Extract the [x, y] coordinate from the center of the cell holding the provided text.  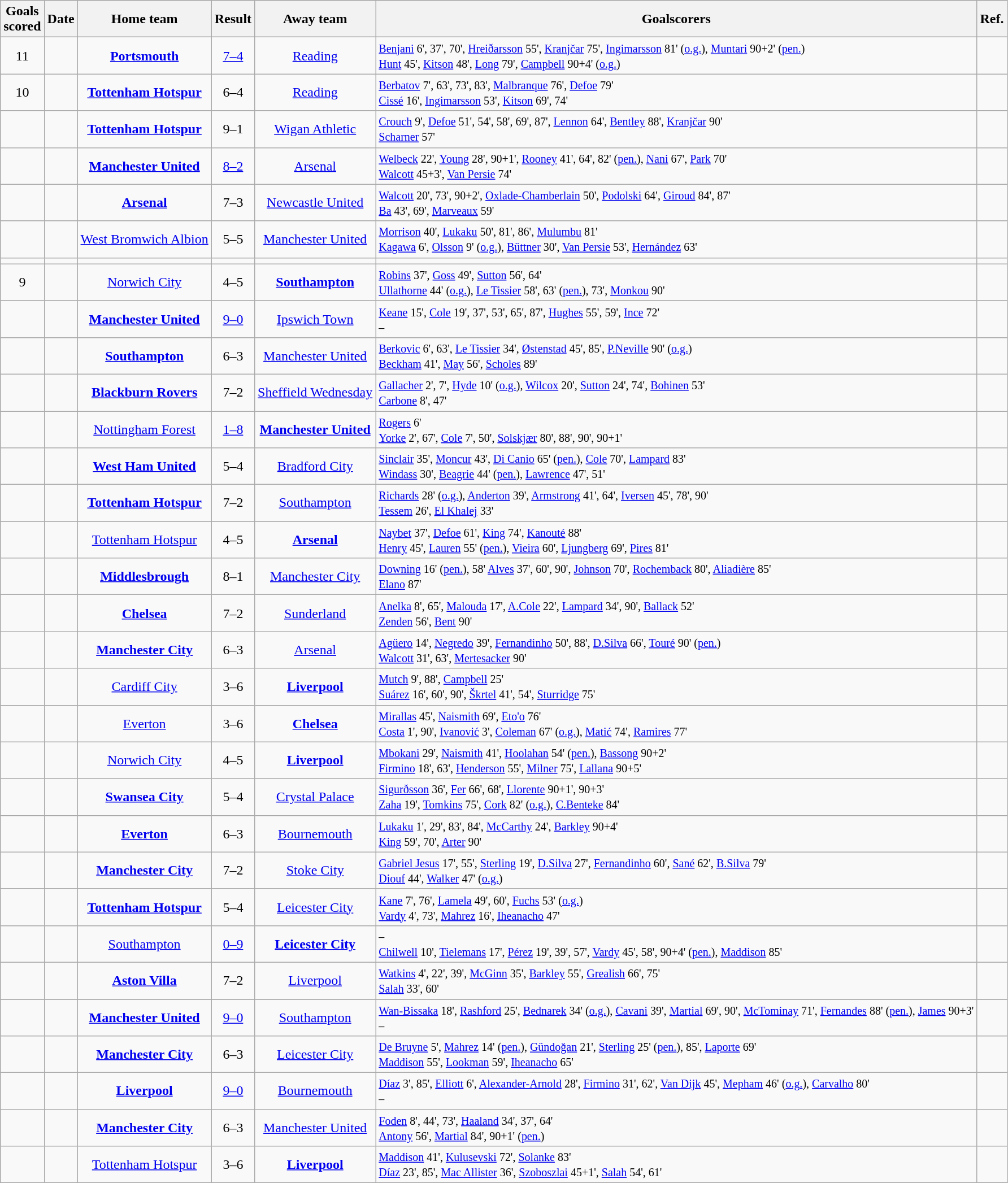
Maddison 41', Kulusevski 72', Solanke 83' Díaz 23', 85', Mac Allister 36', Szoboszlai 45+1', Salah 54', 61' [676, 1165]
– Chilwell 10', Tielemans 17', Pérez 19', 39', 57', Vardy 45', 58', 90+4' (pen.), Maddison 85' [676, 943]
8–2 [233, 166]
6–4 [233, 93]
Blackburn Rovers [145, 392]
Swansea City [145, 797]
Rogers 6'Yorke 2', 67', Cole 7', 50', Solskjær 80', 88', 90', 90+1' [676, 429]
Goalscorers [676, 19]
Home team [145, 19]
Gallacher 2', 7', Hyde 10' (o.g.), Wilcox 20', Sutton 24', 74', Bohinen 53'Carbone 8', 47' [676, 392]
Goals scored [23, 19]
Aston Villa [145, 981]
Wan-Bissaka 18', Rashford 25', Bednarek 34' (o.g.), Cavani 39', Martial 69', 90', McTominay 71', Fernandes 88' (pen.), James 90+3' – [676, 1017]
Berkovic 6', 63', Le Tissier 34', Østenstad 45', 85', P.Neville 90' (o.g.)Beckham 41', May 56', Scholes 89' [676, 356]
Robins 37', Goss 49', Sutton 56', 64' Ullathorne 44' (o.g.), Le Tissier 58', 63' (pen.), 73', Monkou 90' [676, 282]
10 [23, 93]
7–4 [233, 55]
0–9 [233, 943]
Foden 8', 44', 73', Haaland 34', 37', 64'Antony 56', Martial 84', 90+1' (pen.) [676, 1128]
Newcastle United [315, 202]
Lukaku 1', 29', 83', 84', McCarthy 24', Barkley 90+4'King 59', 70', Arter 90' [676, 834]
Richards 28' (o.g.), Anderton 39', Armstrong 41', 64', Iversen 45', 78', 90'Tessem 26', El Khalej 33' [676, 503]
Result [233, 19]
Welbeck 22', Young 28', 90+1', Rooney 41', 64', 82' (pen.), Nani 67', Park 70'Walcott 45+3', Van Persie 74' [676, 166]
5–5 [233, 240]
8–1 [233, 576]
Ref. [992, 19]
Naybet 37', Defoe 61', King 74', Kanouté 88'Henry 45', Lauren 55' (pen.), Vieira 60', Ljungberg 69', Pires 81' [676, 540]
Keane 15', Cole 19', 37', 53', 65', 87', Hughes 55', 59', Ince 72' – [676, 319]
Anelka 8', 65', Malouda 17', A.Cole 22', Lampard 34', 90', Ballack 52'Zenden 56', Bent 90' [676, 614]
Agüero 14', Negredo 39', Fernandinho 50', 88', D.Silva 66', Touré 90' (pen.) Walcott 31', 63', Mertesacker 90' [676, 650]
Portsmouth [145, 55]
Stoke City [315, 870]
Bradford City [315, 467]
Watkins 4', 22', 39', McGinn 35', Barkley 55', Grealish 66', 75'Salah 33', 60' [676, 981]
9–1 [233, 129]
Ipswich Town [315, 319]
Date [61, 19]
Sigurðsson 36', Fer 66', 68', Llorente 90+1', 90+3'Zaha 19', Tomkins 75', Cork 82' (o.g.), C.Benteke 84' [676, 797]
Mutch 9', 88', Campbell 25'Suárez 16', 60', 90', Škrtel 41', 54', Sturridge 75' [676, 687]
Díaz 3', 85', Elliott 6', Alexander-Arnold 28', Firmino 31', 62', Van Dijk 45', Mepham 46' (o.g.), Carvalho 80' – [676, 1091]
Cardiff City [145, 687]
De Bruyne 5', Mahrez 14' (pen.), Gündoğan 21', Sterling 25' (pen.), 85', Laporte 69' Maddison 55', Lookman 59', Iheanacho 65' [676, 1054]
Sunderland [315, 614]
1–8 [233, 429]
Downing 16' (pen.), 58' Alves 37', 60', 90', Johnson 70', Rochemback 80', Aliadière 85'Elano 87' [676, 576]
Crystal Palace [315, 797]
Nottingham Forest [145, 429]
West Ham United [145, 467]
Middlesbrough [145, 576]
Gabriel Jesus 17', 55', Sterling 19', D.Silva 27', Fernandinho 60', Sané 62', B.Silva 79'Diouf 44', Walker 47' (o.g.) [676, 870]
7–3 [233, 202]
Away team [315, 19]
Sinclair 35', Moncur 43', Di Canio 65' (pen.), Cole 70', Lampard 83'Windass 30', Beagrie 44' (pen.), Lawrence 47', 51' [676, 467]
Mirallas 45', Naismith 69', Eto'o 76'Costa 1', 90', Ivanović 3', Coleman 67' (o.g.), Matić 74', Ramires 77' [676, 723]
Wigan Athletic [315, 129]
Morrison 40', Lukaku 50', 81', 86', Mulumbu 81'Kagawa 6', Olsson 9' (o.g.), Büttner 30', Van Persie 53', Hernández 63' [676, 240]
Walcott 20', 73', 90+2', Oxlade-Chamberlain 50', Podolski 64', Giroud 84', 87'Ba 43', 69', Marveaux 59' [676, 202]
Crouch 9', Defoe 51', 54', 58', 69', 87', Lennon 64', Bentley 88', Kranjčar 90'Scharner 57' [676, 129]
Berbatov 7', 63', 73', 83', Malbranque 76', Defoe 79'Cissé 16', Ingimarsson 53', Kitson 69', 74' [676, 93]
Kane 7', 76', Lamela 49', 60', Fuchs 53' (o.g.)Vardy 4', 73', Mahrez 16', Iheanacho 47' [676, 907]
Sheffield Wednesday [315, 392]
11 [23, 55]
9 [23, 282]
Mbokani 29', Naismith 41', Hoolahan 54' (pen.), Bassong 90+2'Firmino 18', 63', Henderson 55', Milner 75', Lallana 90+5' [676, 760]
West Bromwich Albion [145, 240]
